From the cell containing the given text, extract its center point as (X, Y) coordinate. 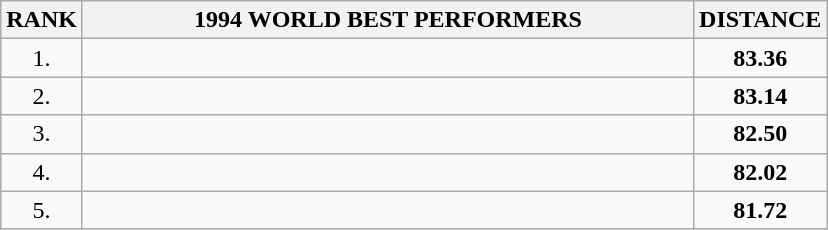
5. (42, 210)
DISTANCE (760, 20)
82.02 (760, 172)
82.50 (760, 134)
3. (42, 134)
RANK (42, 20)
4. (42, 172)
1. (42, 58)
81.72 (760, 210)
83.36 (760, 58)
1994 WORLD BEST PERFORMERS (388, 20)
2. (42, 96)
83.14 (760, 96)
